Return (X, Y) of the center of cell containing provided text 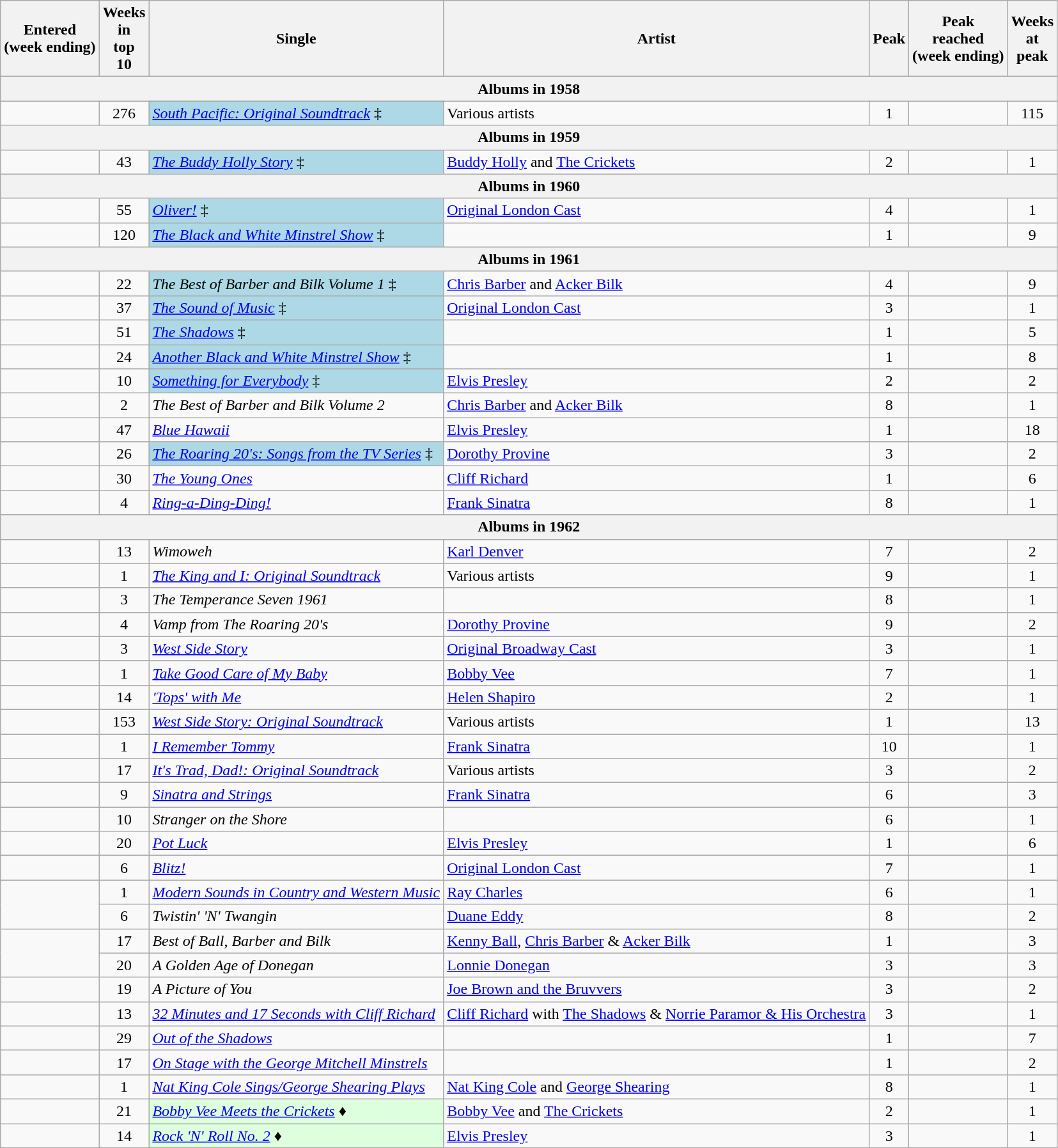
Albums in 1960 (529, 186)
Duane Eddy (657, 916)
A Golden Age of Donegan (297, 965)
Ring-a-Ding-Ding! (297, 503)
Out of the Shadows (297, 1038)
Lonnie Donegan (657, 965)
Karl Denver (657, 551)
Single (297, 38)
Ray Charles (657, 892)
19 (124, 989)
Albums in 1962 (529, 527)
Buddy Holly and The Crickets (657, 162)
Bobby Vee and The Crickets (657, 1111)
30 (124, 478)
55 (124, 210)
I Remember Tommy (297, 746)
The Buddy Holly Story ‡ (297, 162)
The Best of Barber and Bilk Volume 1 ‡ (297, 283)
Pot Luck (297, 844)
Weeksatpeak (1032, 38)
Cliff Richard (657, 478)
The Black and White Minstrel Show ‡ (297, 235)
Albums in 1959 (529, 138)
Take Good Care of My Baby (297, 673)
115 (1032, 113)
A Picture of You (297, 989)
Artist (657, 38)
Entered (week ending) (50, 38)
21 (124, 1111)
The Roaring 20's: Songs from the TV Series ‡ (297, 454)
Kenny Ball, Chris Barber & Acker Bilk (657, 941)
Twistin' 'N' Twangin (297, 916)
The Shadows ‡ (297, 332)
Cliff Richard with The Shadows & Norrie Paramor & His Orchestra (657, 1014)
Peak (889, 38)
Original Broadway Cast (657, 649)
It's Trad, Dad!: Original Soundtrack (297, 771)
West Side Story (297, 649)
Best of Ball, Barber and Bilk (297, 941)
32 Minutes and 17 Seconds with Cliff Richard (297, 1014)
'Tops' with Me (297, 697)
29 (124, 1038)
Albums in 1961 (529, 259)
22 (124, 283)
Stranger on the Shore (297, 819)
51 (124, 332)
47 (124, 430)
Weeksintop10 (124, 38)
Bobby Vee Meets the Crickets ♦ (297, 1111)
West Side Story: Original Soundtrack (297, 721)
The King and I: Original Soundtrack (297, 576)
Another Black and White Minstrel Show ‡ (297, 356)
The Sound of Music ‡ (297, 308)
120 (124, 235)
Nat King Cole and George Shearing (657, 1087)
Wimoweh (297, 551)
Blue Hawaii (297, 430)
Nat King Cole Sings/George Shearing Plays (297, 1087)
18 (1032, 430)
Bobby Vee (657, 673)
43 (124, 162)
37 (124, 308)
The Young Ones (297, 478)
Peakreached (week ending) (958, 38)
Vamp from The Roaring 20's (297, 624)
On Stage with the George Mitchell Minstrels (297, 1062)
South Pacific: Original Soundtrack ‡ (297, 113)
24 (124, 356)
Blitz! (297, 868)
Joe Brown and the Bruvvers (657, 989)
Something for Everybody ‡ (297, 381)
276 (124, 113)
The Best of Barber and Bilk Volume 2 (297, 405)
Albums in 1958 (529, 89)
The Temperance Seven 1961 (297, 600)
153 (124, 721)
Rock 'N' Roll No. 2 ♦ (297, 1135)
Sinatra and Strings (297, 795)
Oliver! ‡ (297, 210)
26 (124, 454)
Helen Shapiro (657, 697)
Modern Sounds in Country and Western Music (297, 892)
5 (1032, 332)
